Capture the cell that displays the provided text and extract its [x, y] central coordinate. 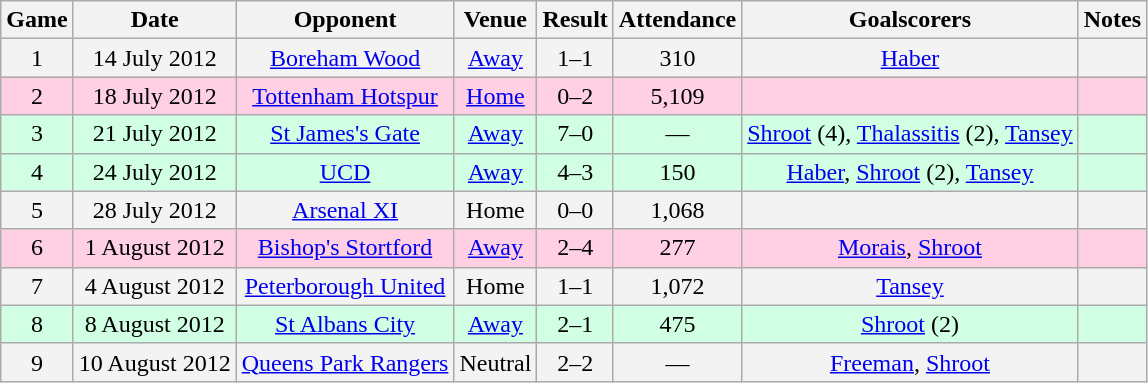
18 July 2012 [154, 96]
1,072 [677, 286]
5,109 [677, 96]
310 [677, 58]
St Albans City [345, 324]
28 July 2012 [154, 210]
6 [37, 248]
8 August 2012 [154, 324]
1 August 2012 [154, 248]
Game [37, 20]
4 August 2012 [154, 286]
10 August 2012 [154, 362]
0–0 [575, 210]
21 July 2012 [154, 134]
Haber [910, 58]
2–2 [575, 362]
Date [154, 20]
475 [677, 324]
St James's Gate [345, 134]
Opponent [345, 20]
277 [677, 248]
150 [677, 172]
1 [37, 58]
Boreham Wood [345, 58]
3 [37, 134]
9 [37, 362]
7–0 [575, 134]
8 [37, 324]
1,068 [677, 210]
Peterborough United [345, 286]
Shroot (2) [910, 324]
Arsenal XI [345, 210]
2–1 [575, 324]
UCD [345, 172]
14 July 2012 [154, 58]
0–2 [575, 96]
Attendance [677, 20]
Tansey [910, 286]
2–4 [575, 248]
Tottenham Hotspur [345, 96]
Goalscorers [910, 20]
7 [37, 286]
Neutral [496, 362]
Venue [496, 20]
Notes [1112, 20]
4 [37, 172]
Result [575, 20]
2 [37, 96]
Haber, Shroot (2), Tansey [910, 172]
4–3 [575, 172]
Bishop's Stortford [345, 248]
5 [37, 210]
Morais, Shroot [910, 248]
24 July 2012 [154, 172]
Shroot (4), Thalassitis (2), Tansey [910, 134]
Freeman, Shroot [910, 362]
Queens Park Rangers [345, 362]
